Provide the [X, Y] coordinate of the cell's center where the given text is located.  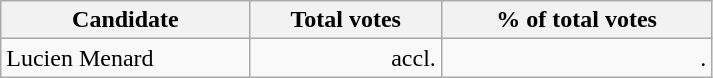
Total votes [346, 20]
Candidate [126, 20]
. [576, 58]
% of total votes [576, 20]
accl. [346, 58]
Lucien Menard [126, 58]
